Search for the cell housing the specified text and yield its (X, Y) center coordinate. 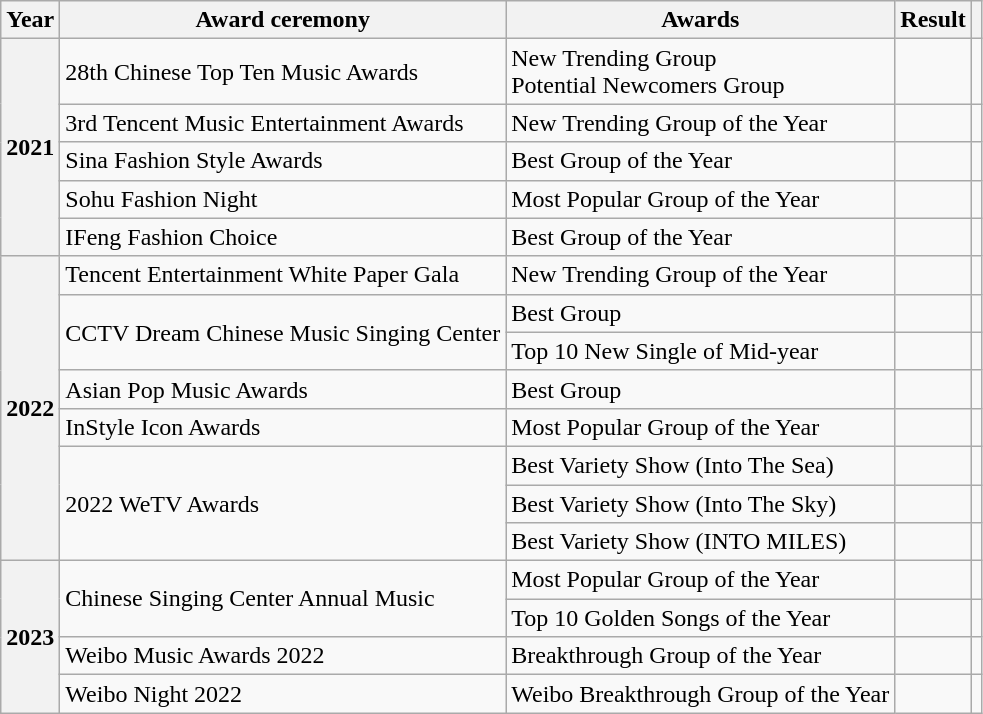
Weibo Night 2022 (283, 694)
2021 (30, 148)
Chinese Singing Center Annual Music (283, 599)
IFeng Fashion Choice (283, 237)
Top 10 New Single of Mid-year (700, 351)
Tencent Entertainment White Paper Gala (283, 275)
CCTV Dream Chinese Music Singing Center (283, 332)
Breakthrough Group of the Year (700, 656)
Sina Fashion Style Awards (283, 161)
New Trending GroupPotential Newcomers Group (700, 72)
3rd Tencent Music Entertainment Awards (283, 123)
Best Variety Show (Into The Sea) (700, 465)
Top 10 Golden Songs of the Year (700, 618)
2022 WeTV Awards (283, 503)
Year (30, 20)
Best Variety Show (INTO MILES) (700, 542)
Asian Pop Music Awards (283, 389)
Awards (700, 20)
2022 (30, 408)
28th Chinese Top Ten Music Awards (283, 72)
InStyle Icon Awards (283, 427)
Weibo Music Awards 2022 (283, 656)
2023 (30, 637)
Weibo Breakthrough Group of the Year (700, 694)
Result (933, 20)
Award ceremony (283, 20)
Sohu Fashion Night (283, 199)
Best Variety Show (Into The Sky) (700, 503)
